Determine the [x, y] coordinate at the center of the cell enclosing the given text.  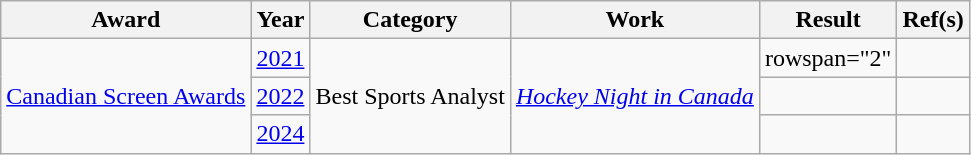
Year [280, 20]
Hockey Night in Canada [634, 96]
rowspan="2" [828, 58]
Category [410, 20]
2022 [280, 96]
Best Sports Analyst [410, 96]
2024 [280, 134]
Award [126, 20]
Ref(s) [933, 20]
Work [634, 20]
Result [828, 20]
2021 [280, 58]
Canadian Screen Awards [126, 96]
